Pinpoint the cell where the given text exists, returning its (X, Y) midpoint coordinate. 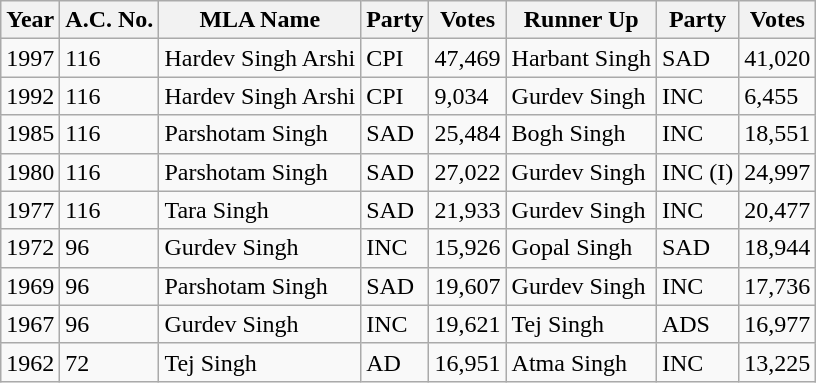
1980 (30, 172)
13,225 (778, 362)
Tara Singh (260, 210)
25,484 (468, 134)
INC (I) (697, 172)
21,933 (468, 210)
47,469 (468, 58)
9,034 (468, 96)
72 (110, 362)
19,607 (468, 286)
1967 (30, 324)
Atma Singh (581, 362)
1962 (30, 362)
1977 (30, 210)
MLA Name (260, 20)
Year (30, 20)
27,022 (468, 172)
ADS (697, 324)
15,926 (468, 248)
Gopal Singh (581, 248)
1992 (30, 96)
1997 (30, 58)
41,020 (778, 58)
16,951 (468, 362)
1985 (30, 134)
1969 (30, 286)
17,736 (778, 286)
20,477 (778, 210)
24,997 (778, 172)
AD (395, 362)
Bogh Singh (581, 134)
18,551 (778, 134)
Runner Up (581, 20)
Harbant Singh (581, 58)
6,455 (778, 96)
1972 (30, 248)
18,944 (778, 248)
19,621 (468, 324)
16,977 (778, 324)
A.C. No. (110, 20)
